From the cell containing the given text, extract its center point as [x, y] coordinate. 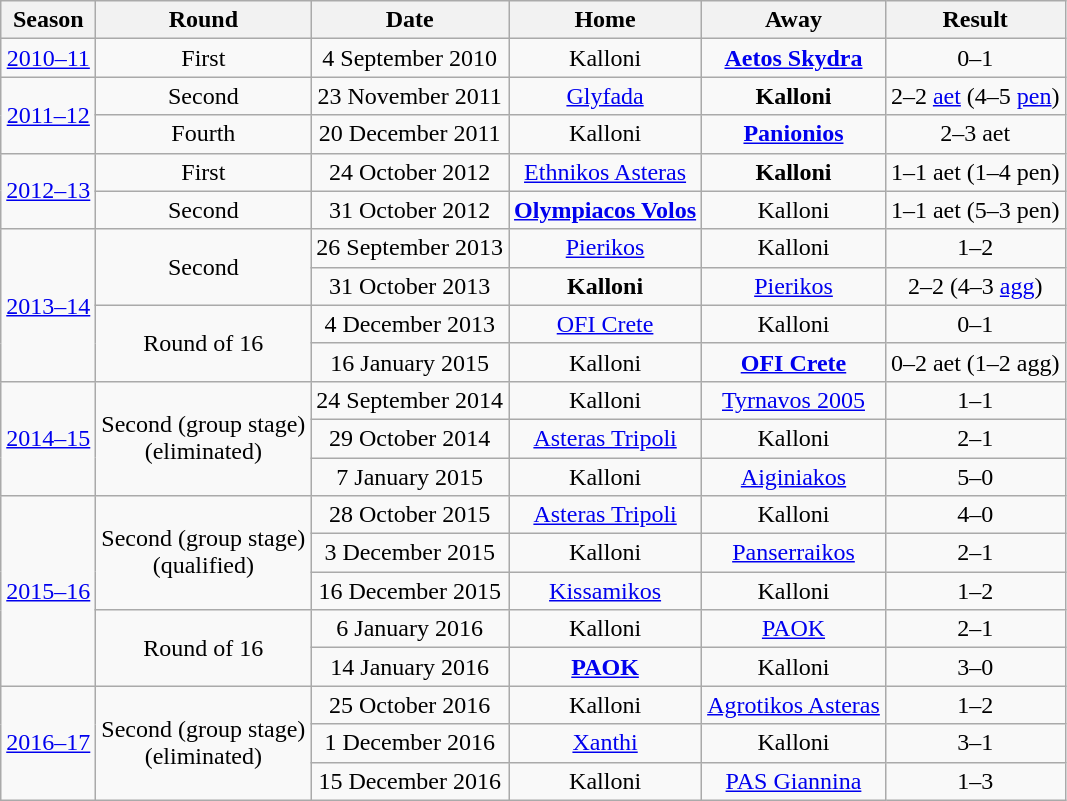
Panserraikos [794, 553]
6 January 2016 [410, 629]
25 October 2016 [410, 705]
2011–12 [48, 115]
Season [48, 20]
26 September 2013 [410, 248]
4 December 2013 [410, 324]
2014–15 [48, 438]
31 October 2012 [410, 210]
14 January 2016 [410, 667]
15 December 2016 [410, 781]
31 October 2013 [410, 286]
Ethnikos Asteras [606, 172]
5–0 [975, 477]
Kissamikos [606, 591]
Second (group stage)(qualified) [204, 553]
4 September 2010 [410, 58]
24 September 2014 [410, 400]
1–3 [975, 781]
3–0 [975, 667]
16 December 2015 [410, 591]
1–1 [975, 400]
2–2 aet (4–5 pen) [975, 96]
3–1 [975, 743]
Panionios [794, 134]
3 December 2015 [410, 553]
24 October 2012 [410, 172]
23 November 2011 [410, 96]
PAS Giannina [794, 781]
29 October 2014 [410, 438]
7 January 2015 [410, 477]
Xanthi [606, 743]
Fourth [204, 134]
20 December 2011 [410, 134]
0–2 aet (1–2 agg) [975, 362]
16 January 2015 [410, 362]
2010–11 [48, 58]
Glyfada [606, 96]
Result [975, 20]
2015–16 [48, 591]
Date [410, 20]
Aiginiakos [794, 477]
Agrotikos Asteras [794, 705]
2013–14 [48, 305]
4–0 [975, 515]
Aetos Skydra [794, 58]
2016–17 [48, 743]
28 October 2015 [410, 515]
2–3 aet [975, 134]
1 December 2016 [410, 743]
Home [606, 20]
Tyrnavos 2005 [794, 400]
2–2 (4–3 agg) [975, 286]
1–1 aet (1–4 pen) [975, 172]
Round [204, 20]
2012–13 [48, 191]
1–1 aet (5–3 pen) [975, 210]
Olympiacos Volos [606, 210]
Away [794, 20]
